Determine the [X, Y] coordinate at the center of the cell enclosing the given text.  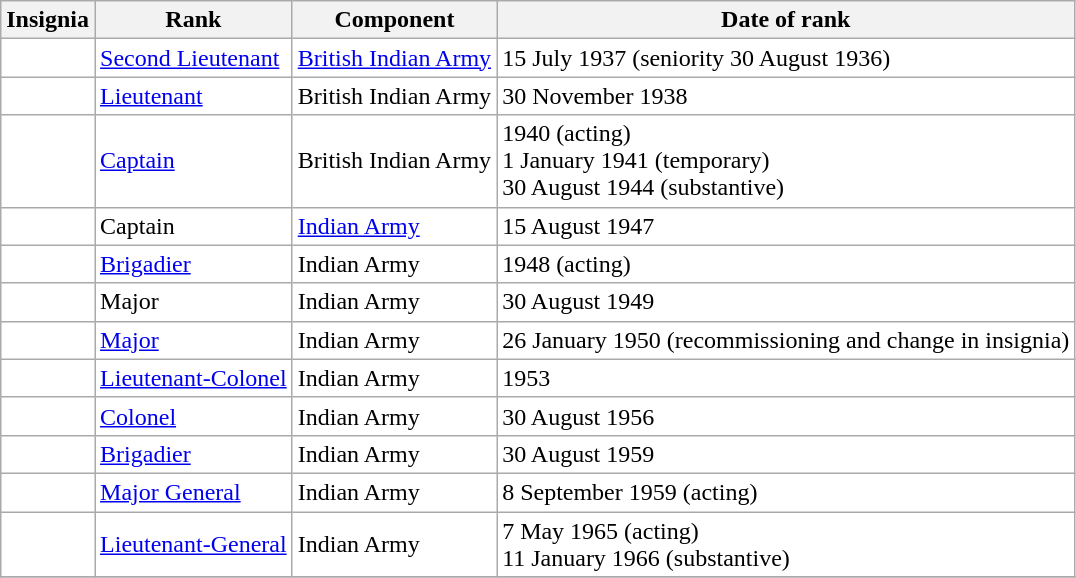
30 August 1956 [786, 416]
15 August 1947 [786, 226]
Lieutenant [194, 96]
Second Lieutenant [194, 58]
1948 (acting) [786, 264]
Colonel [194, 416]
1953 [786, 378]
15 July 1937 (seniority 30 August 1936) [786, 58]
30 November 1938 [786, 96]
Date of rank [786, 20]
30 August 1959 [786, 454]
Insignia [48, 20]
Lieutenant-Colonel [194, 378]
7 May 1965 (acting)11 January 1966 (substantive) [786, 544]
Component [394, 20]
Lieutenant-General [194, 544]
1940 (acting)1 January 1941 (temporary)30 August 1944 (substantive) [786, 161]
Major General [194, 492]
Rank [194, 20]
26 January 1950 (recommissioning and change in insignia) [786, 340]
8 September 1959 (acting) [786, 492]
30 August 1949 [786, 302]
